Return (X, Y) of the center of cell containing provided text 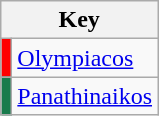
Key (80, 20)
Panathinaikos (85, 96)
Olympiacos (85, 58)
